Scan for the cell matching the given text and deliver its [x, y] coordinate at center. 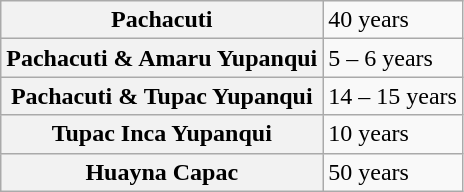
Pachacuti [162, 20]
Tupac Inca Yupanqui [162, 134]
Pachacuti & Amaru Yupanqui [162, 58]
5 – 6 years [393, 58]
14 – 15 years [393, 96]
50 years [393, 172]
10 years [393, 134]
40 years [393, 20]
Pachacuti & Tupac Yupanqui [162, 96]
Huayna Capac [162, 172]
